Return [X, Y] of the center of cell containing provided text 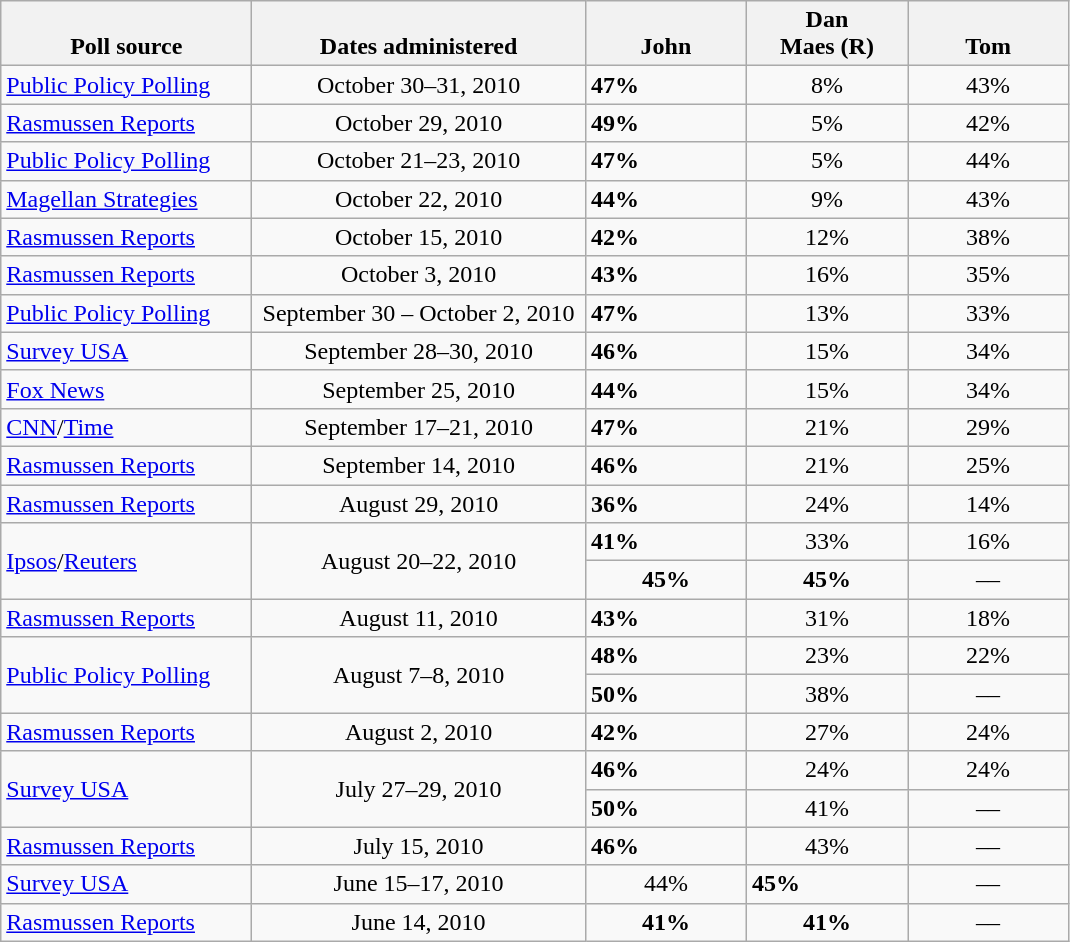
August 11, 2010 [419, 618]
Fox News [126, 389]
29% [988, 427]
27% [826, 732]
August 20–22, 2010 [419, 561]
September 17–21, 2010 [419, 427]
36% [666, 503]
25% [988, 465]
October 30–31, 2010 [419, 85]
July 15, 2010 [419, 846]
23% [826, 656]
CNN/Time [126, 427]
John [666, 34]
August 2, 2010 [419, 732]
October 15, 2010 [419, 237]
June 15–17, 2010 [419, 884]
14% [988, 503]
October 21–23, 2010 [419, 161]
Poll source [126, 34]
August 29, 2010 [419, 503]
September 30 – October 2, 2010 [419, 313]
Tom [988, 34]
12% [826, 237]
9% [826, 199]
18% [988, 618]
8% [826, 85]
September 14, 2010 [419, 465]
DanMaes (R) [826, 34]
22% [988, 656]
August 7–8, 2010 [419, 675]
Magellan Strategies [126, 199]
31% [826, 618]
October 29, 2010 [419, 123]
September 25, 2010 [419, 389]
October 3, 2010 [419, 275]
13% [826, 313]
June 14, 2010 [419, 922]
Dates administered [419, 34]
48% [666, 656]
35% [988, 275]
September 28–30, 2010 [419, 351]
July 27–29, 2010 [419, 789]
October 22, 2010 [419, 199]
49% [666, 123]
Ipsos/Reuters [126, 561]
